Determine the (x, y) coordinate at the center of the cell enclosing the given text.  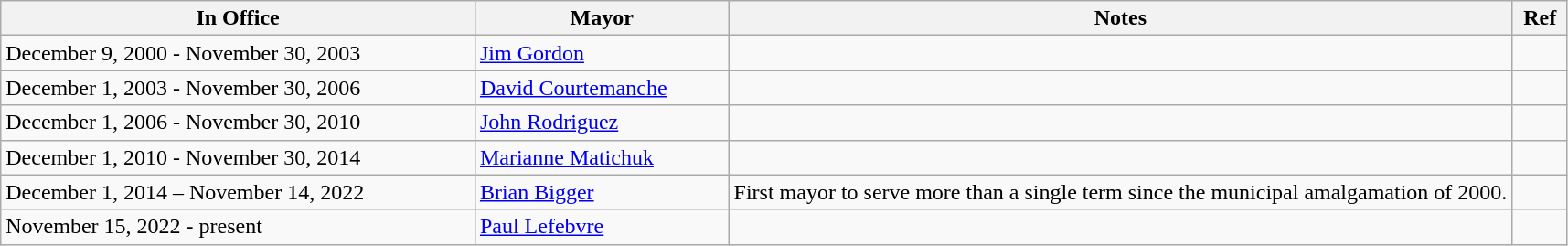
December 1, 2014 – November 14, 2022 (238, 192)
John Rodriguez (602, 123)
December 1, 2010 - November 30, 2014 (238, 157)
Paul Lefebvre (602, 227)
In Office (238, 18)
David Courtemanche (602, 88)
November 15, 2022 - present (238, 227)
December 1, 2003 - November 30, 2006 (238, 88)
Marianne Matichuk (602, 157)
Mayor (602, 18)
December 9, 2000 - November 30, 2003 (238, 53)
Ref (1540, 18)
Brian Bigger (602, 192)
December 1, 2006 - November 30, 2010 (238, 123)
Jim Gordon (602, 53)
First mayor to serve more than a single term since the municipal amalgamation of 2000. (1121, 192)
Notes (1121, 18)
